Scan for the cell matching the given text and deliver its [x, y] coordinate at center. 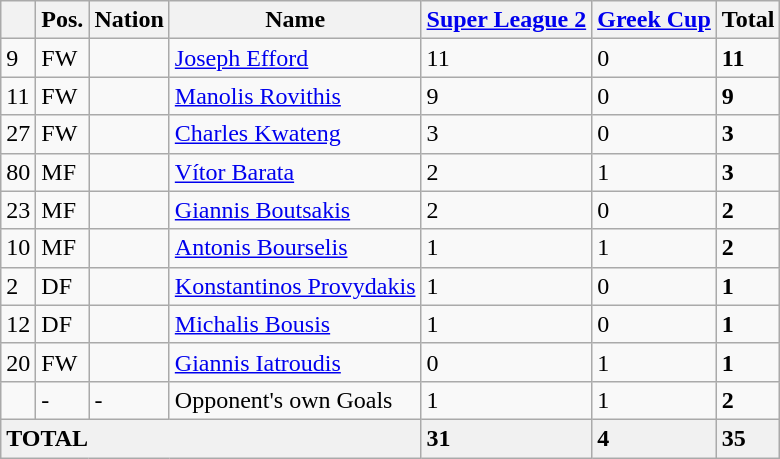
4 [654, 438]
12 [18, 324]
Total [748, 20]
80 [18, 172]
Opponent's own Goals [295, 400]
35 [748, 438]
Manolis Rovithis [295, 96]
Giannis Iatroudis [295, 362]
31 [506, 438]
Joseph Efford [295, 58]
Name [295, 20]
23 [18, 210]
Super League 2 [506, 20]
Michalis Bousis [295, 324]
20 [18, 362]
Nation [129, 20]
Pos. [62, 20]
Vítor Barata [295, 172]
Charles Kwateng [295, 134]
Antonis Bourselis [295, 248]
10 [18, 248]
TOTAL [211, 438]
27 [18, 134]
Konstantinos Provydakis [295, 286]
Giannis Boutsakis [295, 210]
Greek Cup [654, 20]
